Pinpoint the cell where the given text exists, returning its (x, y) midpoint coordinate. 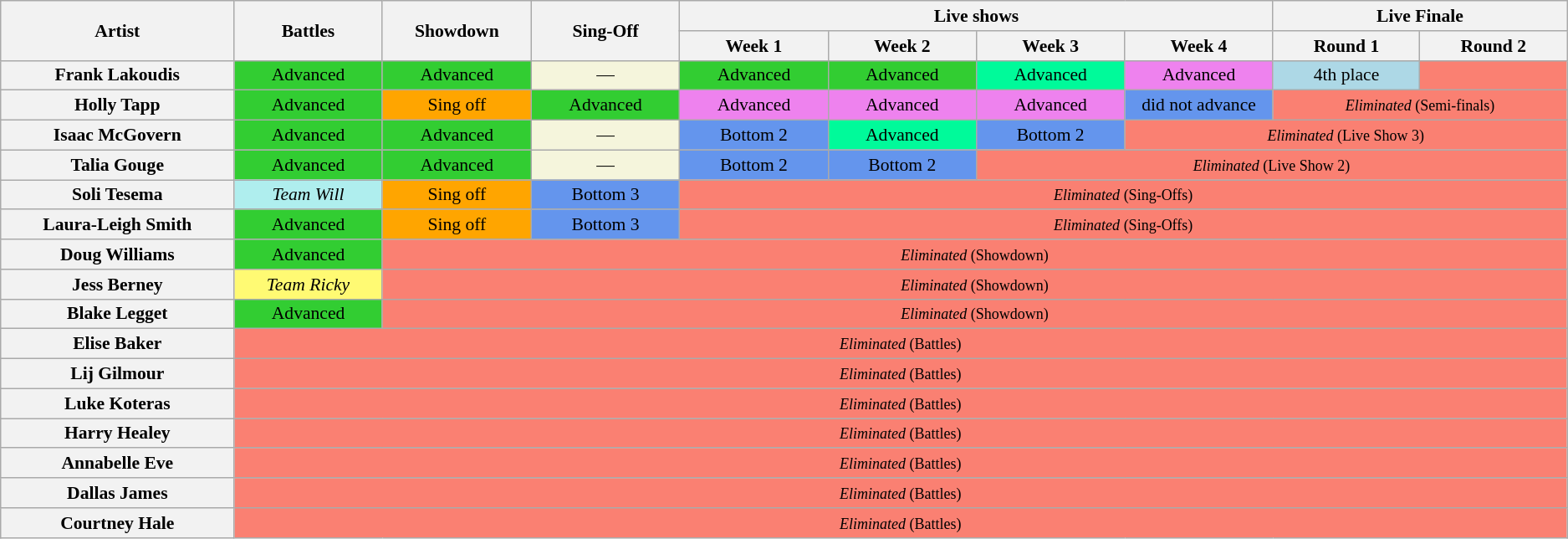
Eliminated (Semi-finals) (1420, 105)
Holly Tapp (117, 105)
Week 4 (1199, 46)
Eliminated (Live Show 2) (1271, 165)
4th place (1346, 75)
Frank Lakoudis (117, 75)
Annabelle Eve (117, 464)
Elise Baker (117, 344)
Week 2 (901, 46)
Week 3 (1050, 46)
Live shows (977, 16)
Blake Legget (117, 314)
Team Will (308, 195)
Lij Gilmour (117, 374)
Round 1 (1346, 46)
Battles (308, 30)
Harry Healey (117, 434)
Isaac McGovern (117, 136)
Doug Williams (117, 254)
did not advance (1199, 105)
Round 2 (1494, 46)
Soli Tesema (117, 195)
Sing-Off (605, 30)
Dallas James (117, 493)
Live Finale (1420, 16)
Luke Koteras (117, 403)
Talia Gouge (117, 165)
Artist (117, 30)
Showdown (457, 30)
Eliminated (Live Show 3) (1346, 136)
Courtney Hale (117, 523)
Jess Berney (117, 285)
Week 1 (754, 46)
Team Ricky (308, 285)
Laura-Leigh Smith (117, 225)
